Search for the cell housing the specified text and yield its (x, y) center coordinate. 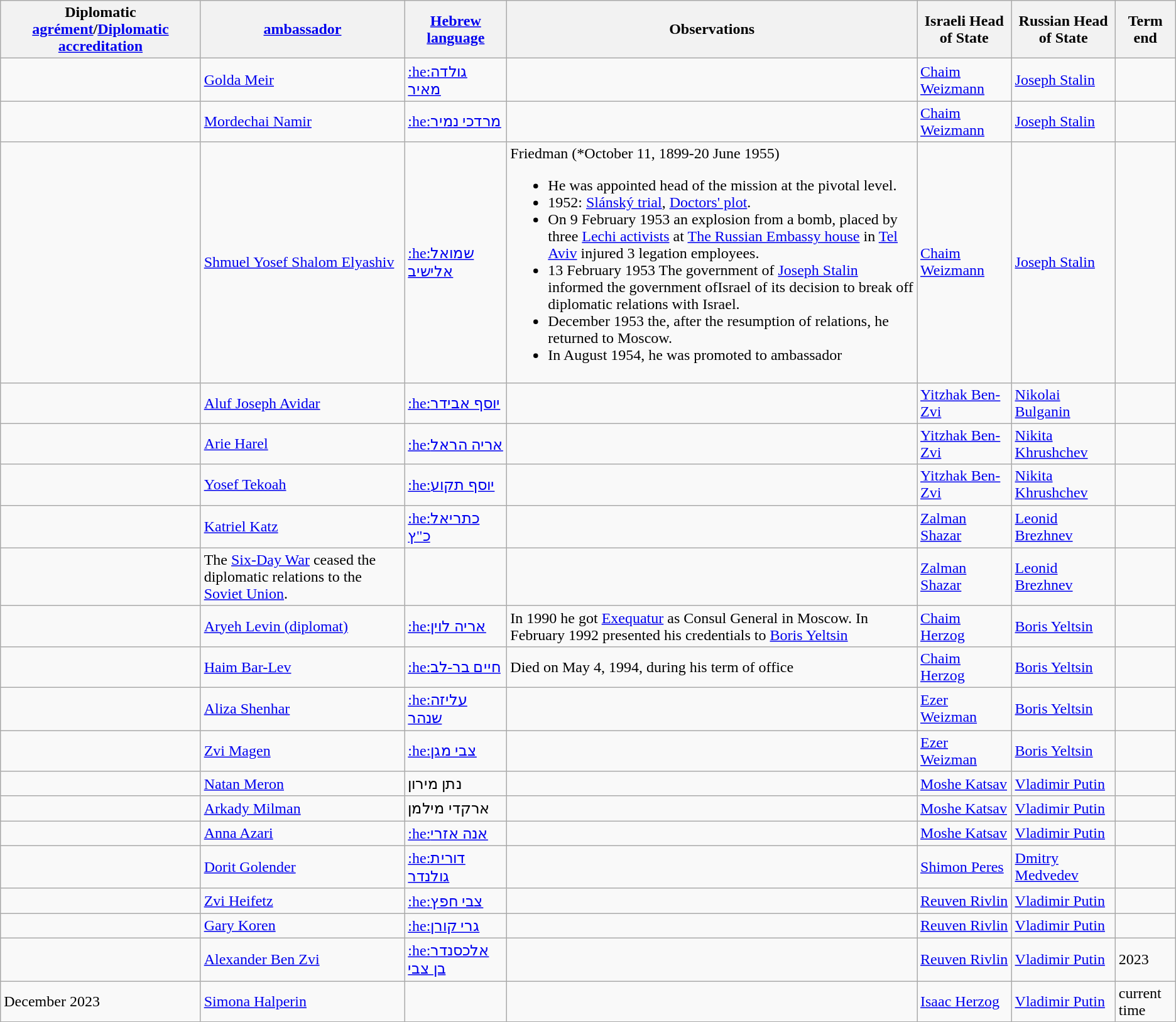
Arkady Milman (303, 808)
:he:אריה הראל (456, 443)
Golda Meir (303, 80)
:he:כתריאל כ"ץ (456, 526)
Aluf Joseph Avidar (303, 403)
:he:אלכסנדר בן צבי (456, 959)
2023 (1145, 959)
Katriel Katz (303, 526)
Aliza Shenhar (303, 709)
Natan Meron (303, 784)
Zvi Magen (303, 750)
Arie Harel (303, 443)
Mordechai Namir (303, 122)
:he:צבי חפץ (456, 901)
Diplomatic agrément/Diplomatic accreditation (101, 30)
In 1990 he got Exequatur as Consul General in Moscow. In February 1992 presented his credentials to Boris Yeltsin (712, 626)
נתן מירון (456, 784)
December 2023 (101, 1001)
:he:גרי קורן (456, 926)
:he:חיים בר-לב (456, 667)
:he:גולדה מאיר (456, 80)
Shimon Peres (965, 867)
Simona Halperin (303, 1001)
:he:יוסף תקוע (456, 485)
:he:שמואל אלישיב (456, 263)
The Six-Day War ceased the diplomatic relations to the Soviet Union. (303, 577)
Nikolai Bulganin (1063, 403)
ambassador (303, 30)
Hebrew language (456, 30)
:he:דורית גולנדר (456, 867)
Gary Koren (303, 926)
:he:עליזה שנהר (456, 709)
:he:אנה אזרי (456, 834)
Alexander Ben Zvi (303, 959)
Died on May 4, 1994, during his term of office (712, 667)
:he:צבי מגן (456, 750)
:he:אריה לוין (456, 626)
Yosef Tekoah (303, 485)
:he:מרדכי נמיר (456, 122)
Observations (712, 30)
Anna Azari (303, 834)
Dmitry Medvedev (1063, 867)
Isaac Herzog (965, 1001)
Aryeh Levin (diplomat) (303, 626)
current time (1145, 1001)
Term end (1145, 30)
ארקדי מילמן (456, 808)
Russian Head of State (1063, 30)
:he:יוסף אבידר (456, 403)
Zvi Heifetz (303, 901)
Dorit Golender (303, 867)
Haim Bar-Lev (303, 667)
Israeli Head of State (965, 30)
Shmuel Yosef Shalom Elyashiv (303, 263)
